Identify which cell holds the provided text, then report its [x, y] central coordinate. 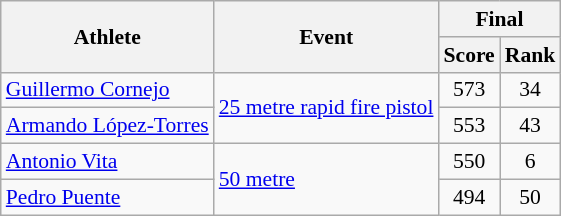
34 [530, 90]
Rank [530, 55]
Antonio Vita [108, 162]
50 metre [326, 180]
553 [468, 126]
Event [326, 36]
Athlete [108, 36]
50 [530, 197]
494 [468, 197]
550 [468, 162]
Final [499, 19]
43 [530, 126]
573 [468, 90]
Pedro Puente [108, 197]
Armando López-Torres [108, 126]
6 [530, 162]
Score [468, 55]
25 metre rapid fire pistol [326, 108]
Guillermo Cornejo [108, 90]
